Find where the given text appears and provide that cell's center as (X, Y) coordinate. 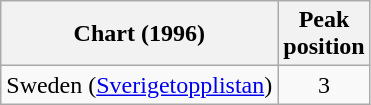
3 (324, 85)
Peakposition (324, 34)
Sweden (Sverigetopplistan) (140, 85)
Chart (1996) (140, 34)
